From the cell containing the given text, extract its center point as [X, Y] coordinate. 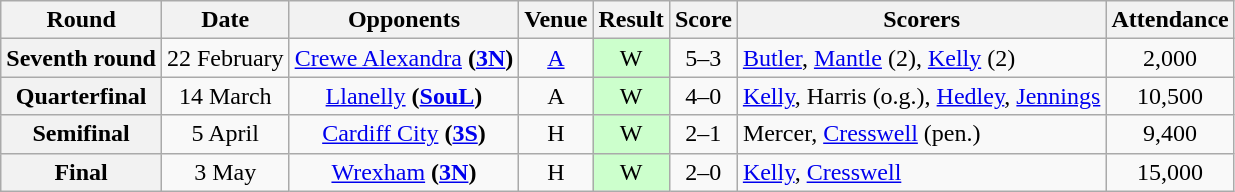
Wrexham (3N) [404, 172]
2–1 [703, 134]
Scorers [922, 20]
Score [703, 20]
5 April [225, 134]
4–0 [703, 96]
Kelly, Harris (o.g.), Hedley, Jennings [922, 96]
9,400 [1170, 134]
Attendance [1170, 20]
Kelly, Cresswell [922, 172]
Quarterfinal [82, 96]
Round [82, 20]
Opponents [404, 20]
Final [82, 172]
Date [225, 20]
Semifinal [82, 134]
Mercer, Cresswell (pen.) [922, 134]
Crewe Alexandra (3N) [404, 58]
Butler, Mantle (2), Kelly (2) [922, 58]
Venue [556, 20]
Seventh round [82, 58]
Cardiff City (3S) [404, 134]
Llanelly (SouL) [404, 96]
3 May [225, 172]
2,000 [1170, 58]
5–3 [703, 58]
Result [631, 20]
15,000 [1170, 172]
14 March [225, 96]
2–0 [703, 172]
22 February [225, 58]
10,500 [1170, 96]
